Search for the cell housing the specified text and yield its [x, y] center coordinate. 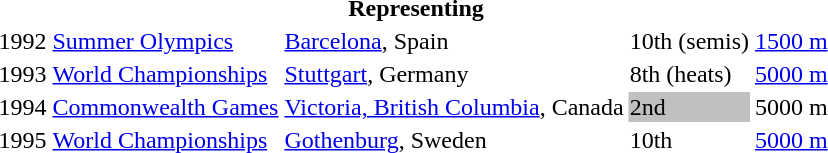
10th (semis) [689, 41]
Barcelona, Spain [454, 41]
8th (heats) [689, 74]
Stuttgart, Germany [454, 74]
Victoria, British Columbia, Canada [454, 107]
World Championships [166, 74]
Commonwealth Games [166, 107]
Summer Olympics [166, 41]
2nd [689, 107]
